Return the [X, Y] coordinate for the center point of the cell that contains the specified text.  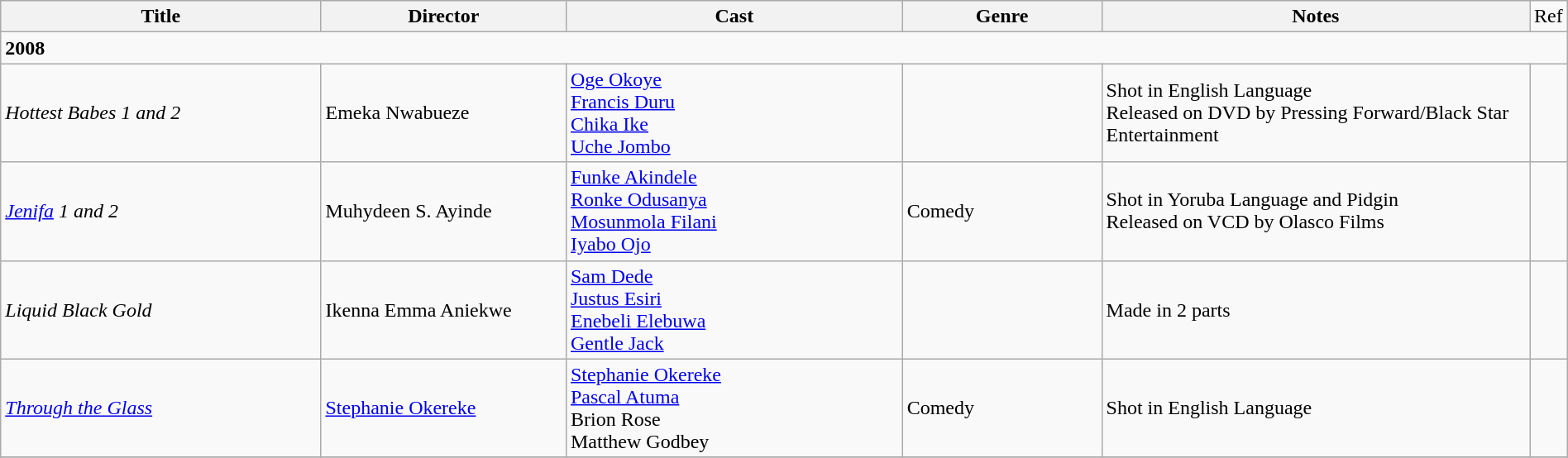
Shot in English LanguageReleased on DVD by Pressing Forward/Black Star Entertainment [1315, 112]
Notes [1315, 17]
Jenifa 1 and 2 [160, 212]
Oge OkoyeFrancis DuruChika IkeUche Jombo [734, 112]
2008 [784, 48]
Stephanie Okereke [443, 408]
Ref [1549, 17]
Through the Glass [160, 408]
Muhydeen S. Ayinde [443, 212]
Cast [734, 17]
Shot in Yoruba Language and PidginReleased on VCD by Olasco Films [1315, 212]
Title [160, 17]
Funke AkindeleRonke OdusanyaMosunmola FilaniIyabo Ojo [734, 212]
Director [443, 17]
Made in 2 parts [1315, 309]
Shot in English Language [1315, 408]
Sam DedeJustus EsiriEnebeli ElebuwaGentle Jack [734, 309]
Genre [1002, 17]
Stephanie OkerekePascal AtumaBrion RoseMatthew Godbey [734, 408]
Hottest Babes 1 and 2 [160, 112]
Liquid Black Gold [160, 309]
Emeka Nwabueze [443, 112]
Ikenna Emma Aniekwe [443, 309]
